Determine the [x, y] coordinate at the center of the cell enclosing the given text.  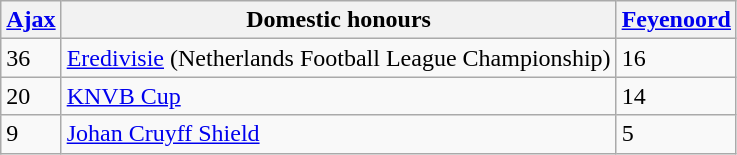
Ajax [31, 20]
KNVB Cup [338, 96]
Eredivisie (Netherlands Football League Championship) [338, 58]
16 [676, 58]
36 [31, 58]
5 [676, 134]
Domestic honours [338, 20]
Feyenoord [676, 20]
20 [31, 96]
14 [676, 96]
Johan Cruyff Shield [338, 134]
9 [31, 134]
